Return [X, Y] of the center of cell containing provided text 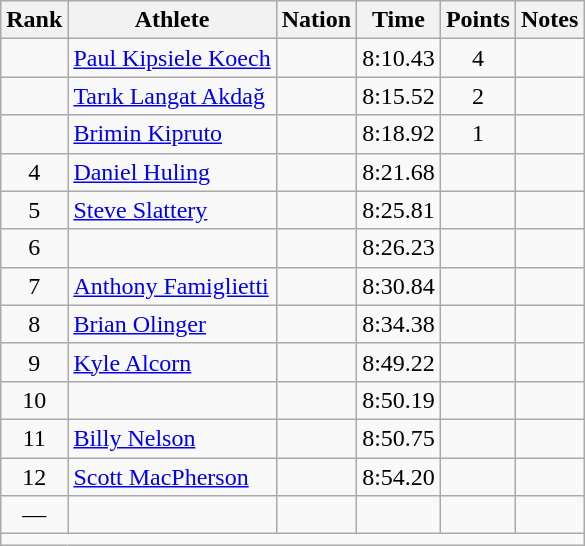
Steve Slattery [172, 210]
8:15.52 [399, 96]
6 [34, 248]
8:49.22 [399, 362]
8:54.20 [399, 477]
8:26.23 [399, 248]
12 [34, 477]
Brimin Kipruto [172, 134]
11 [34, 438]
Notes [549, 20]
Athlete [172, 20]
8:34.38 [399, 324]
Scott MacPherson [172, 477]
Paul Kipsiele Koech [172, 58]
8 [34, 324]
Nation [316, 20]
Points [478, 20]
Kyle Alcorn [172, 362]
9 [34, 362]
10 [34, 400]
Rank [34, 20]
8:18.92 [399, 134]
7 [34, 286]
1 [478, 134]
Time [399, 20]
8:50.75 [399, 438]
Billy Nelson [172, 438]
Anthony Famiglietti [172, 286]
— [34, 515]
2 [478, 96]
Brian Olinger [172, 324]
5 [34, 210]
8:10.43 [399, 58]
8:50.19 [399, 400]
8:21.68 [399, 172]
8:30.84 [399, 286]
Tarık Langat Akdağ [172, 96]
8:25.81 [399, 210]
Daniel Huling [172, 172]
